Capture the cell that displays the provided text and extract its (X, Y) central coordinate. 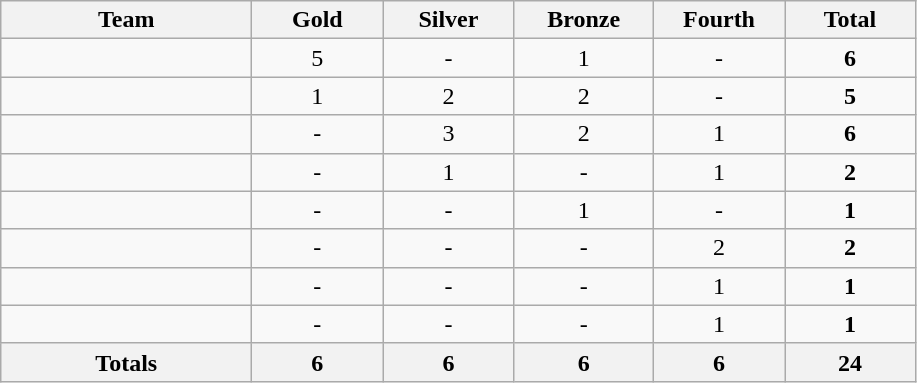
Gold (318, 20)
Team (126, 20)
3 (448, 134)
Total (850, 20)
Bronze (584, 20)
Silver (448, 20)
Totals (126, 362)
24 (850, 362)
Fourth (718, 20)
